Pinpoint the cell where the given text exists, returning its (X, Y) midpoint coordinate. 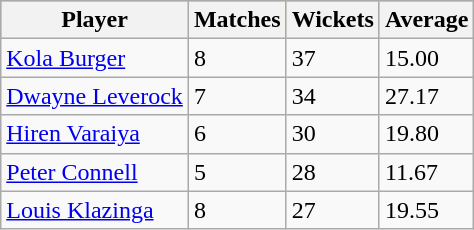
19.55 (426, 210)
7 (237, 96)
27.17 (426, 96)
30 (332, 134)
5 (237, 172)
Average (426, 20)
27 (332, 210)
19.80 (426, 134)
Hiren Varaiya (95, 134)
Louis Klazinga (95, 210)
37 (332, 58)
15.00 (426, 58)
Wickets (332, 20)
Peter Connell (95, 172)
28 (332, 172)
Player (95, 20)
11.67 (426, 172)
Matches (237, 20)
6 (237, 134)
34 (332, 96)
Kola Burger (95, 58)
Dwayne Leverock (95, 96)
